From the cell containing the given text, extract its center point as [X, Y] coordinate. 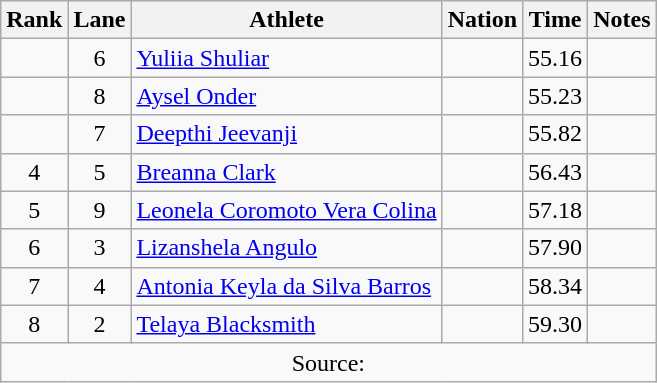
Lizanshela Angulo [286, 248]
Breanna Clark [286, 172]
57.90 [556, 248]
Yuliia Shuliar [286, 58]
Lane [100, 20]
Time [556, 20]
Aysel Onder [286, 96]
55.16 [556, 58]
Telaya Blacksmith [286, 324]
55.23 [556, 96]
Athlete [286, 20]
59.30 [556, 324]
Rank [34, 20]
Antonia Keyla da Silva Barros [286, 286]
3 [100, 248]
Nation [482, 20]
55.82 [556, 134]
Deepthi Jeevanji [286, 134]
Leonela Coromoto Vera Colina [286, 210]
56.43 [556, 172]
2 [100, 324]
57.18 [556, 210]
Source: [328, 362]
58.34 [556, 286]
Notes [622, 20]
9 [100, 210]
